Extract the (X, Y) coordinate from the center of the cell holding the provided text.  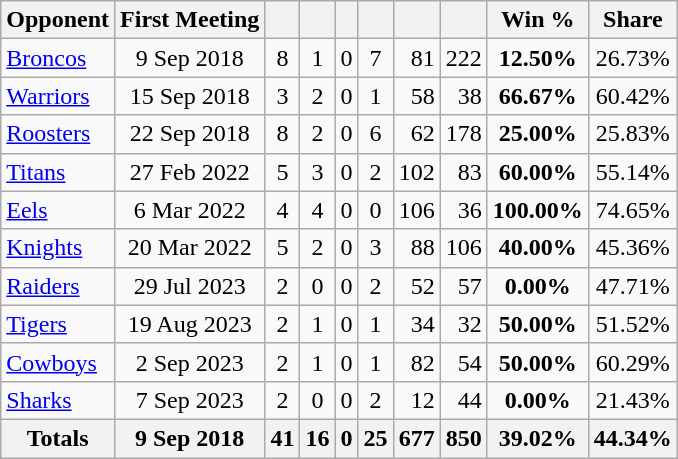
19 Aug 2023 (190, 324)
Win % (538, 20)
38 (464, 96)
Share (632, 20)
27 Feb 2022 (190, 172)
39.02% (538, 438)
29 Jul 2023 (190, 286)
54 (464, 362)
88 (416, 248)
Warriors (58, 96)
66.67% (538, 96)
Raiders (58, 286)
36 (464, 210)
First Meeting (190, 20)
16 (318, 438)
32 (464, 324)
Eels (58, 210)
178 (464, 134)
22 Sep 2018 (190, 134)
12.50% (538, 58)
55.14% (632, 172)
Broncos (58, 58)
44.34% (632, 438)
82 (416, 362)
2 Sep 2023 (190, 362)
Titans (58, 172)
Cowboys (58, 362)
25 (376, 438)
7 Sep 2023 (190, 400)
25.00% (538, 134)
21.43% (632, 400)
Sharks (58, 400)
62 (416, 134)
222 (464, 58)
26.73% (632, 58)
52 (416, 286)
57 (464, 286)
12 (416, 400)
100.00% (538, 210)
81 (416, 58)
41 (282, 438)
Knights (58, 248)
6 (376, 134)
15 Sep 2018 (190, 96)
34 (416, 324)
7 (376, 58)
25.83% (632, 134)
44 (464, 400)
Totals (58, 438)
102 (416, 172)
6 Mar 2022 (190, 210)
20 Mar 2022 (190, 248)
47.71% (632, 286)
58 (416, 96)
Roosters (58, 134)
Opponent (58, 20)
40.00% (538, 248)
60.42% (632, 96)
850 (464, 438)
83 (464, 172)
51.52% (632, 324)
60.00% (538, 172)
74.65% (632, 210)
Tigers (58, 324)
45.36% (632, 248)
677 (416, 438)
60.29% (632, 362)
